Find where the given text appears and provide that cell's center as (x, y) coordinate. 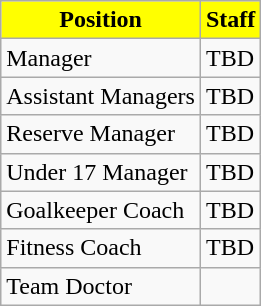
Team Doctor (101, 286)
Manager (101, 58)
Goalkeeper Coach (101, 210)
Staff (230, 20)
Fitness Coach (101, 248)
Assistant Managers (101, 96)
Position (101, 20)
Reserve Manager (101, 134)
Under 17 Manager (101, 172)
